For the text-containing cell, return its midpoint in (x, y) coordinate format. 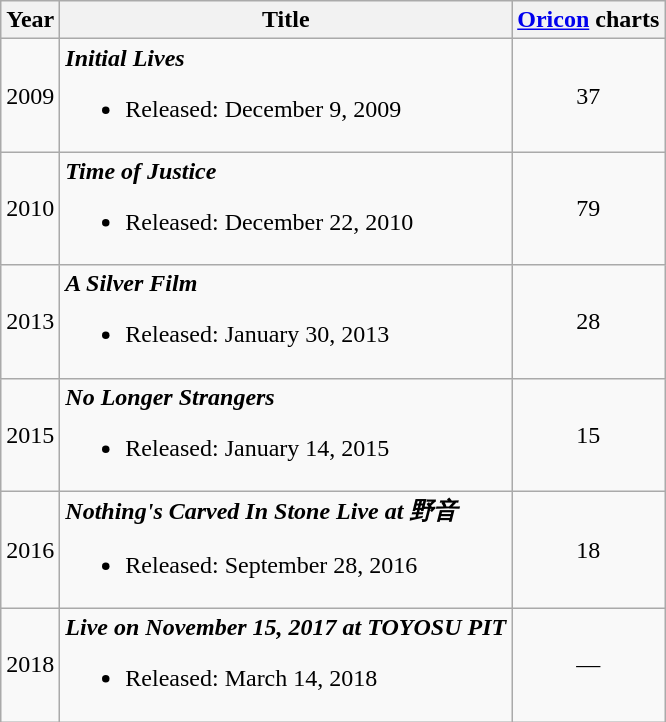
15 (588, 434)
A Silver FilmReleased: January 30, 2013 (286, 322)
28 (588, 322)
18 (588, 550)
2009 (30, 96)
Live on November 15, 2017 at TOYOSU PITReleased: March 14, 2018 (286, 666)
2015 (30, 434)
79 (588, 208)
Nothing's Carved In Stone Live at 野音Released: September 28, 2016 (286, 550)
2013 (30, 322)
37 (588, 96)
2016 (30, 550)
— (588, 666)
2010 (30, 208)
Initial LivesReleased: December 9, 2009 (286, 96)
Title (286, 20)
No Longer StrangersReleased: January 14, 2015 (286, 434)
Oricon charts (588, 20)
Year (30, 20)
Time of JusticeReleased: December 22, 2010 (286, 208)
2018 (30, 666)
